For the text-containing cell, return its midpoint in (X, Y) coordinate format. 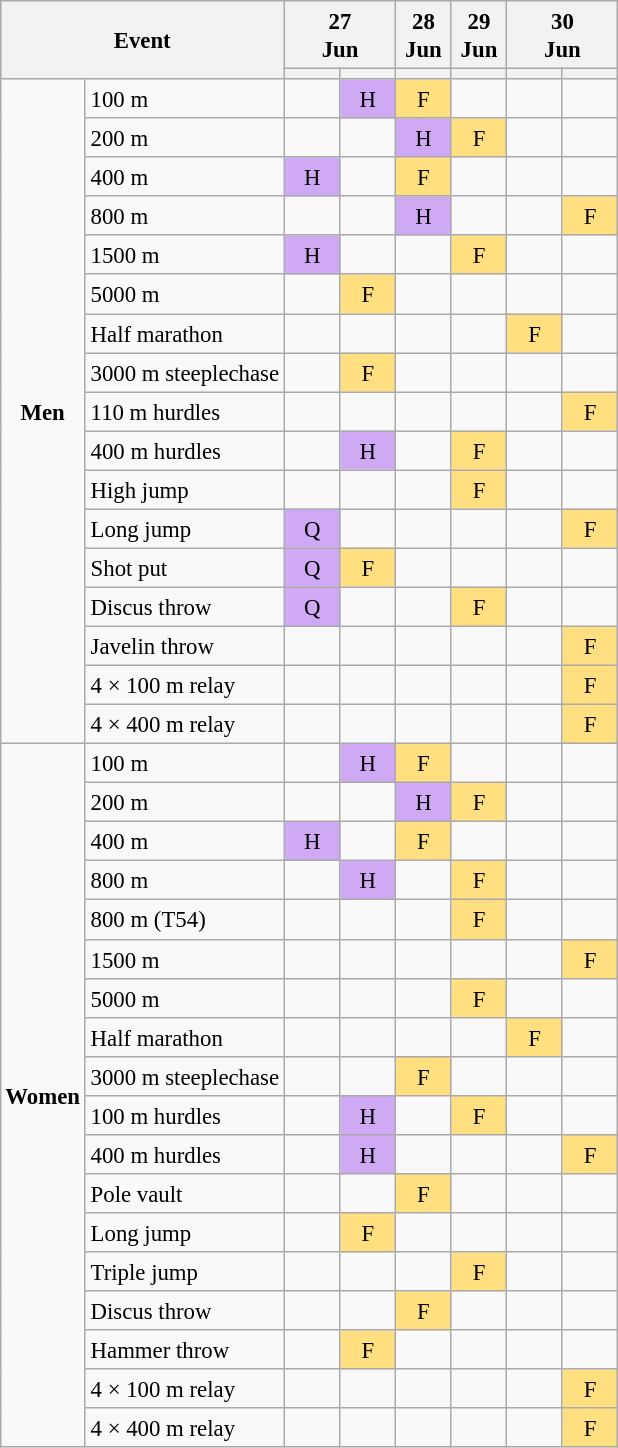
Hammer throw (184, 1350)
27Jun (340, 35)
Event (142, 40)
Women (42, 1096)
High jump (184, 490)
110 m hurdles (184, 412)
Men (42, 412)
Pole vault (184, 1194)
Triple jump (184, 1272)
Javelin throw (184, 646)
29Jun (479, 35)
30Jun (562, 35)
28Jun (424, 35)
100 m hurdles (184, 1116)
800 m (T54) (184, 920)
Shot put (184, 568)
